Pinpoint the cell where the given text exists, returning its [X, Y] midpoint coordinate. 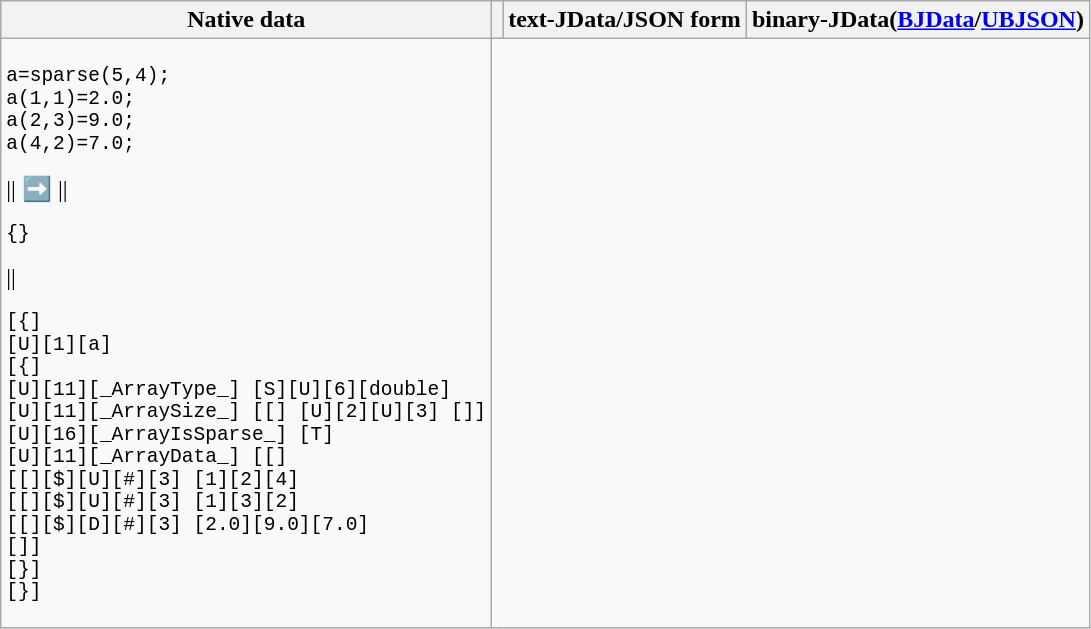
text-JData/JSON form [625, 20]
binary-JData(BJData/UBJSON) [918, 20]
Native data [246, 20]
